Extract the (X, Y) coordinate from the center of the cell holding the provided text.  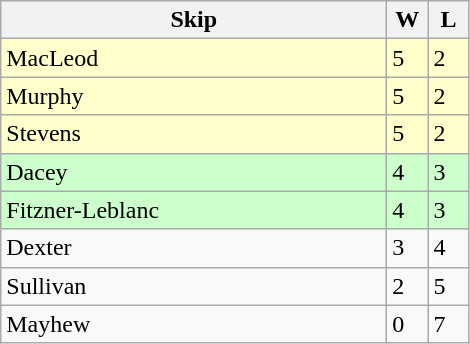
Murphy (194, 96)
MacLeod (194, 58)
7 (448, 324)
L (448, 20)
Dacey (194, 172)
Stevens (194, 134)
Sullivan (194, 286)
Skip (194, 20)
Fitzner-Leblanc (194, 210)
Dexter (194, 248)
0 (408, 324)
W (408, 20)
Mayhew (194, 324)
